Locate the cell with the specified text and output its [X, Y] center coordinate. 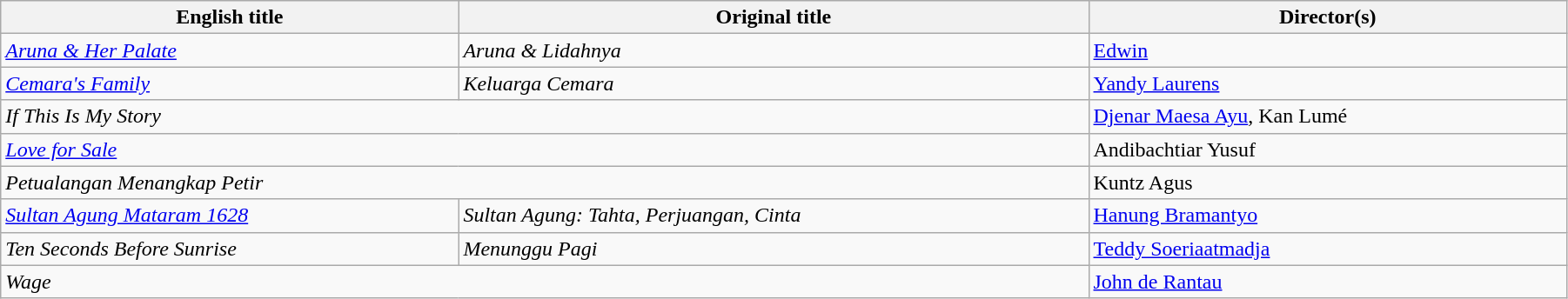
Director(s) [1328, 17]
Kuntz Agus [1328, 183]
Keluarga Cemara [774, 83]
Edwin [1328, 50]
Yandy Laurens [1328, 83]
Sultan Agung Mataram 1628 [230, 216]
Aruna & Lidahnya [774, 50]
Ten Seconds Before Sunrise [230, 249]
John de Rantau [1328, 282]
If This Is My Story [545, 116]
Andibachtiar Yusuf [1328, 149]
Aruna & Her Palate [230, 50]
Sultan Agung: Tahta, Perjuangan, Cinta [774, 216]
Hanung Bramantyo [1328, 216]
Wage [545, 282]
Teddy Soeriaatmadja [1328, 249]
Cemara's Family [230, 83]
English title [230, 17]
Petualangan Menangkap Petir [545, 183]
Djenar Maesa Ayu, Kan Lumé [1328, 116]
Original title [774, 17]
Menunggu Pagi [774, 249]
Love for Sale [545, 149]
